Identify which cell holds the provided text, then report its (X, Y) central coordinate. 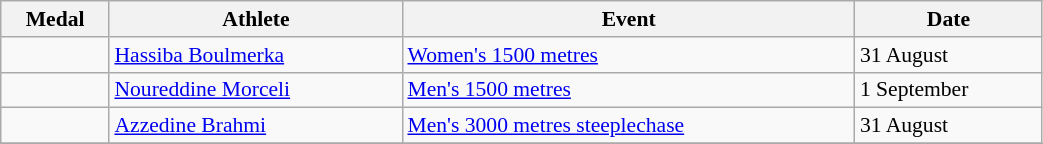
Men's 1500 metres (628, 90)
Date (948, 19)
Athlete (256, 19)
Event (628, 19)
Medal (56, 19)
Men's 3000 metres steeplechase (628, 126)
Hassiba Boulmerka (256, 55)
1 September (948, 90)
Noureddine Morceli (256, 90)
Women's 1500 metres (628, 55)
Azzedine Brahmi (256, 126)
